Scan for the cell matching the given text and deliver its [x, y] coordinate at center. 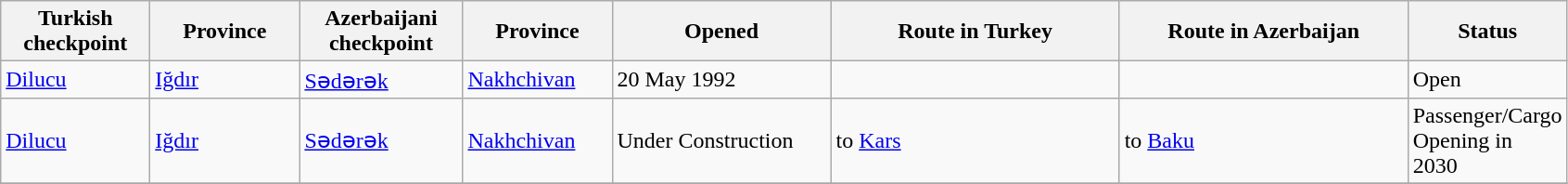
to Baku [1263, 140]
20 May 1992 [721, 80]
Open [1487, 80]
Route in Azerbaijan [1263, 32]
Route in Turkey [975, 32]
Azerbaijani checkpoint [381, 32]
Status [1487, 32]
to Kars [975, 140]
Passenger/Cargo Opening in 2030 [1487, 140]
Opened [721, 32]
Under Construction [721, 140]
Turkish checkpoint [76, 32]
